Locate the cell with the specified text and output its [X, Y] center coordinate. 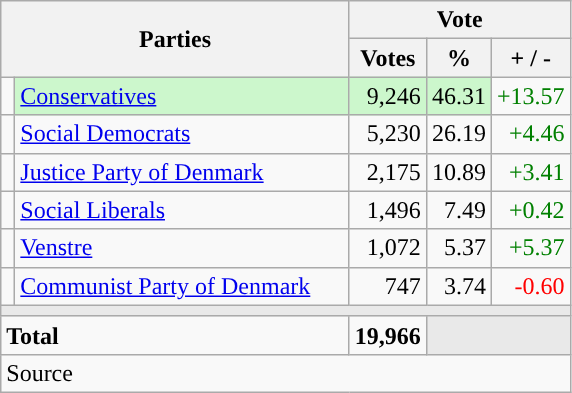
-0.60 [530, 286]
46.31 [458, 96]
+4.46 [530, 134]
Justice Party of Denmark [182, 172]
Vote [460, 20]
+13.57 [530, 96]
+0.42 [530, 210]
Social Liberals [182, 210]
1,072 [388, 248]
19,966 [388, 335]
Total [176, 335]
7.49 [458, 210]
Parties [176, 39]
Communist Party of Denmark [182, 286]
5,230 [388, 134]
Social Democrats [182, 134]
9,246 [388, 96]
747 [388, 286]
3.74 [458, 286]
Conservatives [182, 96]
10.89 [458, 172]
1,496 [388, 210]
Source [286, 373]
+5.37 [530, 248]
Votes [388, 58]
+3.41 [530, 172]
+ / - [530, 58]
Venstre [182, 248]
2,175 [388, 172]
26.19 [458, 134]
5.37 [458, 248]
% [458, 58]
